From the cell containing the given text, extract its center point as (X, Y) coordinate. 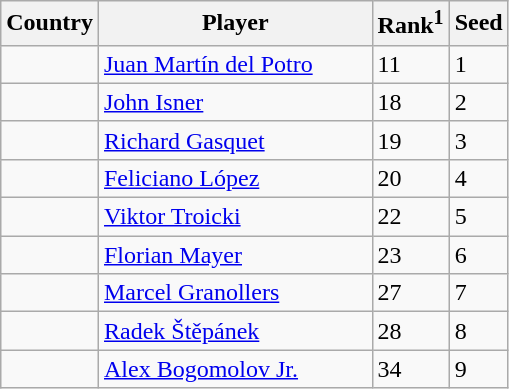
19 (410, 140)
1 (478, 64)
John Isner (235, 102)
5 (478, 217)
34 (410, 369)
Marcel Granollers (235, 293)
3 (478, 140)
Radek Štěpánek (235, 331)
4 (478, 178)
20 (410, 178)
2 (478, 102)
9 (478, 369)
Country (50, 24)
7 (478, 293)
Player (235, 24)
23 (410, 255)
Seed (478, 24)
Viktor Troicki (235, 217)
28 (410, 331)
27 (410, 293)
Rank1 (410, 24)
Juan Martín del Potro (235, 64)
Alex Bogomolov Jr. (235, 369)
Richard Gasquet (235, 140)
18 (410, 102)
Florian Mayer (235, 255)
11 (410, 64)
8 (478, 331)
Feliciano López (235, 178)
22 (410, 217)
6 (478, 255)
